Locate the cell with the specified text and output its [X, Y] center coordinate. 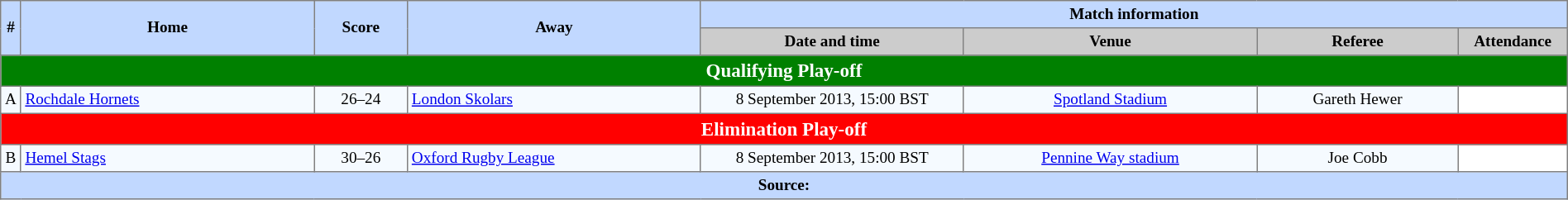
Referee [1358, 41]
Score [361, 28]
Gareth Hewer [1358, 99]
Match information [1134, 15]
30–26 [361, 159]
Home [167, 28]
Joe Cobb [1358, 159]
Qualifying Play-off [784, 71]
Away [554, 28]
Spotland Stadium [1110, 99]
Attendance [1513, 41]
Rochdale Hornets [167, 99]
Oxford Rugby League [554, 159]
Pennine Way stadium [1110, 159]
A [11, 99]
Hemel Stags [167, 159]
London Skolars [554, 99]
Elimination Play-off [784, 129]
B [11, 159]
Date and time [832, 41]
Venue [1110, 41]
Source: [784, 185]
# [11, 28]
26–24 [361, 99]
